Scan for the cell matching the given text and deliver its (x, y) coordinate at center. 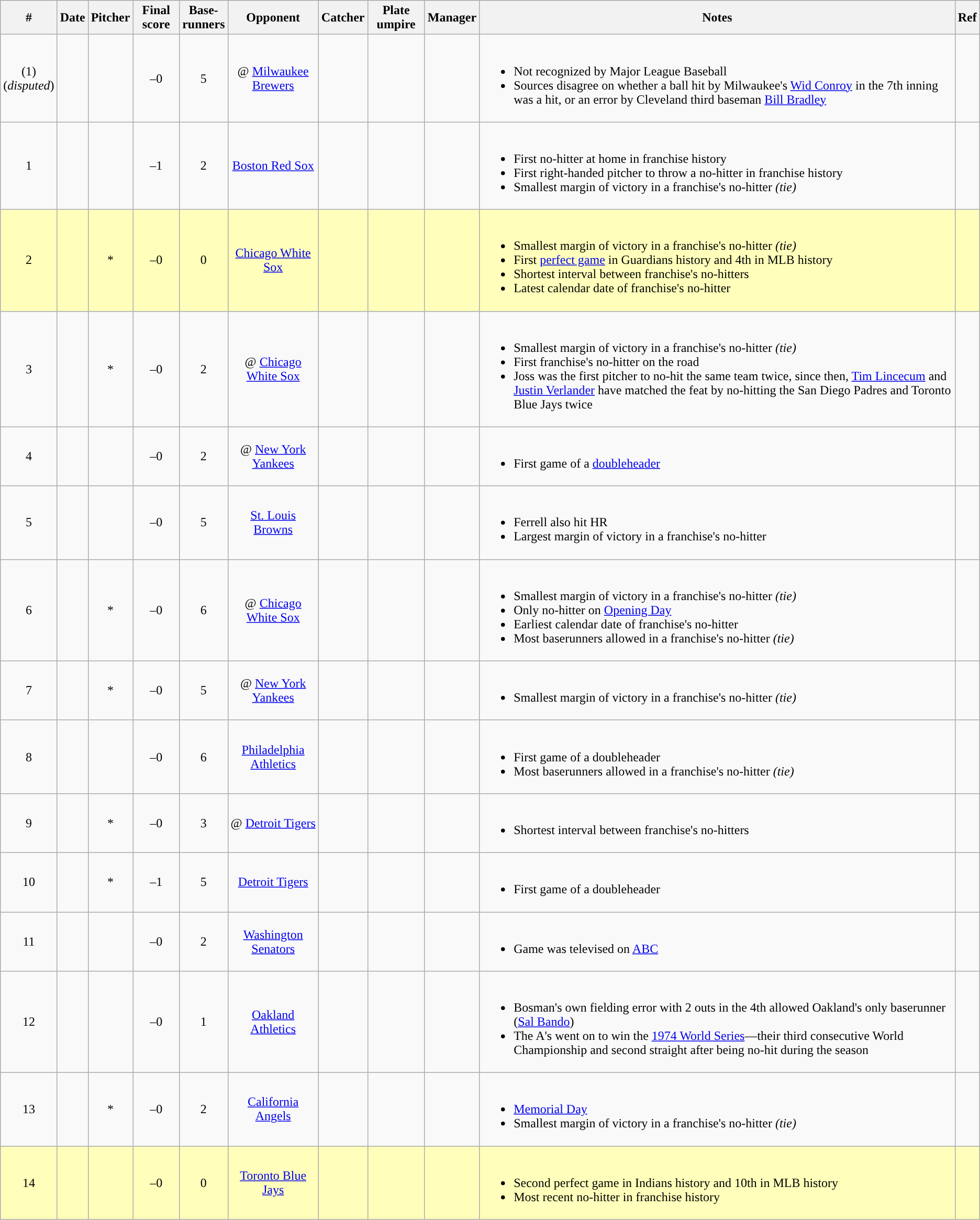
Toronto Blue Jays (273, 1183)
# (29, 18)
Final score (156, 18)
Second perfect game in Indians history and 10th in MLB historyMost recent no-hitter in franchise history (717, 1183)
14 (29, 1183)
9 (29, 823)
Shortest interval between franchise's no-hitters (717, 823)
Pitcher (110, 18)
Plate umpire (396, 18)
10 (29, 882)
California Angels (273, 1110)
@ Detroit Tigers (273, 823)
Ref (967, 18)
13 (29, 1110)
Memorial DaySmallest margin of victory in a franchise's no-hitter (tie) (717, 1110)
Manager (452, 18)
4 (29, 457)
Game was televised on ABC (717, 941)
8 (29, 757)
Boston Red Sox (273, 165)
First game of a doubleheaderMost baserunners allowed in a franchise's no-hitter (tie) (717, 757)
Chicago White Sox (273, 260)
Philadelphia Athletics (273, 757)
Washington Senators (273, 941)
@ Milwaukee Brewers (273, 79)
12 (29, 1022)
Detroit Tigers (273, 882)
Smallest margin of victory in a franchise's no-hitter (tie) (717, 690)
St. Louis Browns (273, 523)
Ferrell also hit HRLargest margin of victory in a franchise's no-hitter (717, 523)
Oakland Athletics (273, 1022)
Date (72, 18)
(1)(disputed) (29, 79)
Notes (717, 18)
Base-runners (204, 18)
Catcher (343, 18)
Opponent (273, 18)
7 (29, 690)
11 (29, 941)
